Return [X, Y] of the center of cell containing provided text 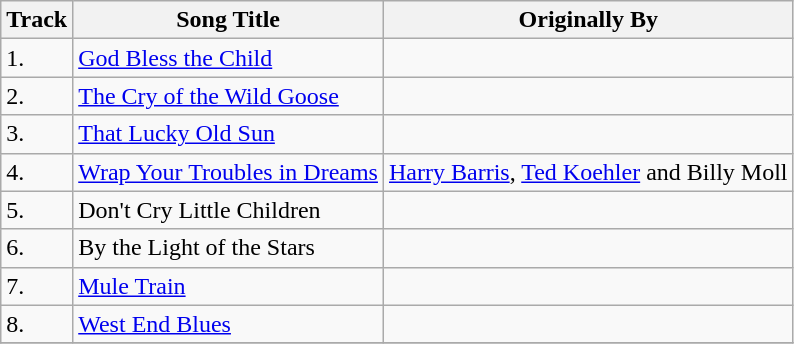
By the Light of the Stars [228, 248]
West End Blues [228, 324]
Mule Train [228, 286]
Originally By [588, 20]
5. [37, 210]
1. [37, 58]
The Cry of the Wild Goose [228, 96]
Track [37, 20]
God Bless the Child [228, 58]
2. [37, 96]
Harry Barris, Ted Koehler and Billy Moll [588, 172]
7. [37, 286]
3. [37, 134]
4. [37, 172]
Wrap Your Troubles in Dreams [228, 172]
8. [37, 324]
Song Title [228, 20]
6. [37, 248]
That Lucky Old Sun [228, 134]
Don't Cry Little Children [228, 210]
